Output the [X, Y] coordinate of the center of the cell containing the given text.  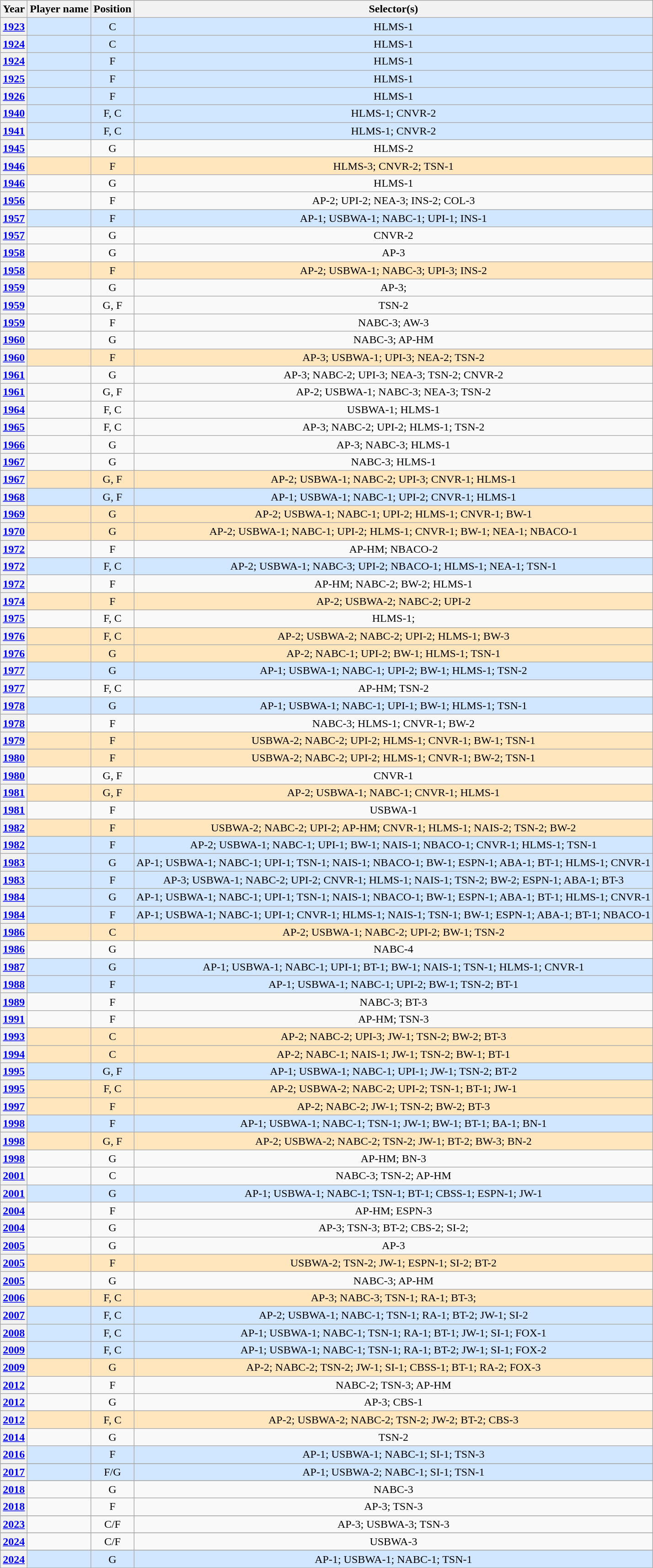
1970 [14, 532]
AP-1; USBWA-2; NABC-1; SI-1; TSN-1 [393, 1472]
USBWA-1; HLMS-1 [393, 410]
AP-3; CBS-1 [393, 1402]
AP-HM; NABC-2; BW-2; HLMS-1 [393, 584]
AP-2; USBWA-1; NABC-1; CNVR-1; HLMS-1 [393, 793]
AP-1; USBWA-1; NABC-1; UPI-2; CNVR-1; HLMS-1 [393, 496]
Selector(s) [393, 9]
AP-1; USBWA-1; NABC-1; UPI-2; BW-1; TSN-2; BT-1 [393, 984]
AP-2; USBWA-1; NABC-3; UPI-2; NBACO-1; HLMS-1; NEA-1; TSN-1 [393, 566]
2014 [14, 1437]
1923 [14, 27]
1925 [14, 79]
1966 [14, 444]
AP-3; USBWA-1; UPI-3; NEA-2; TSN-2 [393, 357]
AP-3; TSN-3; BT-2; CBS-2; SI-2; [393, 1228]
1945 [14, 148]
1994 [14, 1054]
HLMS-2 [393, 148]
AP-2; NABC-2; TSN-2; JW-1; SI-1; CBSS-1; BT-1; RA-2; FOX-3 [393, 1368]
AP-2; USBWA-1; NABC-2; UPI-2; BW-1; TSN-2 [393, 932]
AP-2; USBWA-2; NABC-2; TSN-2; JW-2; BT-2; CBS-3 [393, 1420]
1989 [14, 1002]
AP-2; USBWA-2; NABC-2; UPI-2; HLMS-1; BW-3 [393, 636]
NABC-3; HLMS-1; CNVR-1; BW-2 [393, 723]
F/G [112, 1472]
AP-1; USBWA-1; NABC-1; UPI-1; INS-1 [393, 218]
AP-3; USBWA-3; TSN-3 [393, 1524]
AP-1; USBWA-1; NABC-1; UPI-1; BW-1; HLMS-1; TSN-1 [393, 706]
1988 [14, 984]
AP-1; USBWA-1; NABC-1; TSN-1; RA-1; BT-2; JW-1; SI-1; FOX-2 [393, 1350]
NABC-2; TSN-3; AP-HM [393, 1385]
NABC-3; BT-3 [393, 1002]
NABC-3 [393, 1489]
AP-2; USBWA-1; NABC-3; NEA-3; TSN-2 [393, 392]
AP-1; USBWA-1; NABC-1; TSN-1; BT-1; CBSS-1; ESPN-1; JW-1 [393, 1193]
1979 [14, 740]
AP-2; NABC-2; UPI-3; JW-1; TSN-2; BW-2; BT-3 [393, 1036]
1964 [14, 410]
USBWA-2; NABC-2; UPI-2; HLMS-1; CNVR-1; BW-1; TSN-1 [393, 740]
AP-3; NABC-2; UPI-2; HLMS-1; TSN-2 [393, 427]
1940 [14, 113]
1941 [14, 131]
AP-3; TSN-3 [393, 1507]
AP-2; USBWA-2; NABC-2; UPI-2; TSN-1; BT-1; JW-1 [393, 1089]
AP-2; USBWA-1; NABC-1; UPI-1; BW-1; NAIS-1; NBACO-1; CNVR-1; HLMS-1; TSN-1 [393, 845]
AP-1; USBWA-1; NABC-1; TSN-1 [393, 1559]
AP-2; NABC-1; NAIS-1; JW-1; TSN-2; BW-1; BT-1 [393, 1054]
AP-2; USBWA-1; NABC-1; UPI-2; HLMS-1; CNVR-1; BW-1 [393, 514]
1974 [14, 601]
NABC-4 [393, 949]
AP-HM; ESPN-3 [393, 1211]
Player name [59, 9]
HLMS-1; [393, 619]
1975 [14, 619]
1926 [14, 96]
2007 [14, 1315]
AP-1; USBWA-1; NABC-1; UPI-2; BW-1; HLMS-1; TSN-2 [393, 671]
1991 [14, 1019]
AP-HM; BN-3 [393, 1158]
1965 [14, 427]
AP-2; USBWA-2; NABC-2; TSN-2; JW-1; BT-2; BW-3; BN-2 [393, 1141]
AP-1; USBWA-1; NABC-1; UPI-1; CNVR-1; HLMS-1; NAIS-1; TSN-1; BW-1; ESPN-1; ABA-1; BT-1; NBACO-1 [393, 915]
AP-3; NABC-3; TSN-1; RA-1; BT-3; [393, 1298]
1969 [14, 514]
AP-1; USBWA-1; NABC-1; SI-1; TSN-3 [393, 1455]
AP-1; USBWA-1; NABC-1; UPI-1; JW-1; TSN-2; BT-2 [393, 1072]
Position [112, 9]
AP-HM; NBACO-2 [393, 549]
USBWA-2; TSN-2; JW-1; ESPN-1; SI-2; BT-2 [393, 1263]
AP-1; USBWA-1; NABC-1; TSN-1; RA-1; BT-1; JW-1; SI-1; FOX-1 [393, 1333]
AP-1; USBWA-1; NABC-1; UPI-1; BT-1; BW-1; NAIS-1; TSN-1; HLMS-1; CNVR-1 [393, 967]
AP-2; USBWA-1; NABC-1; TSN-1; RA-1; BT-2; JW-1; SI-2 [393, 1315]
USBWA-2; NABC-2; UPI-2; AP-HM; CNVR-1; HLMS-1; NAIS-2; TSN-2; BW-2 [393, 828]
AP-2; USBWA-2; NABC-2; UPI-2 [393, 601]
AP-1; USBWA-1; NABC-1; TSN-1; JW-1; BW-1; BT-1; BA-1; BN-1 [393, 1124]
AP-HM; TSN-2 [393, 688]
AP-2; NABC-2; JW-1; TSN-2; BW-2; BT-3 [393, 1106]
NABC-3; HLMS-1 [393, 462]
2016 [14, 1455]
2017 [14, 1472]
1997 [14, 1106]
AP-3; USBWA-1; NABC-2; UPI-2; CNVR-1; HLMS-1; NAIS-1; TSN-2; BW-2; ESPN-1; ABA-1; BT-3 [393, 880]
AP-HM; TSN-3 [393, 1019]
AP-3; NABC-3; HLMS-1 [393, 444]
CNVR-2 [393, 236]
USBWA-3 [393, 1541]
1968 [14, 496]
1993 [14, 1036]
AP-2; USBWA-1; NABC-3; UPI-3; INS-2 [393, 270]
CNVR-1 [393, 776]
2008 [14, 1333]
AP-3; [393, 288]
USBWA-2; NABC-2; UPI-2; HLMS-1; CNVR-1; BW-2; TSN-1 [393, 758]
HLMS-3; CNVR-2; TSN-1 [393, 166]
AP-2; USBWA-1; NABC-2; UPI-3; CNVR-1; HLMS-1 [393, 479]
AP-2; UPI-2; NEA-3; INS-2; COL-3 [393, 200]
NABC-3; TSN-2; AP-HM [393, 1176]
Year [14, 9]
1987 [14, 967]
1956 [14, 200]
2023 [14, 1524]
AP-2; USBWA-1; NABC-1; UPI-2; HLMS-1; CNVR-1; BW-1; NEA-1; NBACO-1 [393, 532]
AP-3; NABC-2; UPI-3; NEA-3; TSN-2; CNVR-2 [393, 375]
AP-2; NABC-1; UPI-2; BW-1; HLMS-1; TSN-1 [393, 653]
USBWA-1 [393, 810]
NABC-3; AW-3 [393, 323]
2006 [14, 1298]
